Capture the cell that displays the provided text and extract its (X, Y) central coordinate. 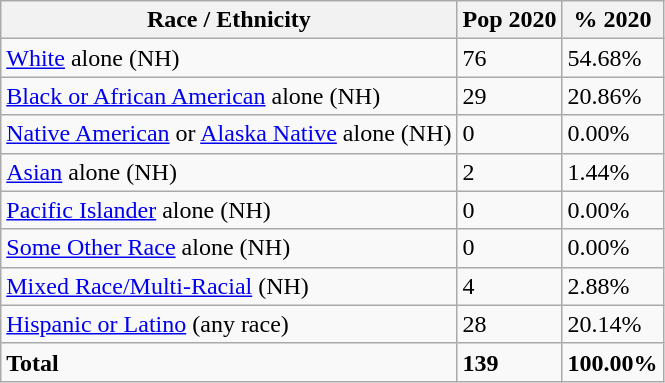
20.86% (612, 96)
Black or African American alone (NH) (229, 96)
54.68% (612, 58)
Asian alone (NH) (229, 172)
2.88% (612, 286)
76 (510, 58)
100.00% (612, 362)
Hispanic or Latino (any race) (229, 324)
Race / Ethnicity (229, 20)
1.44% (612, 172)
Some Other Race alone (NH) (229, 248)
28 (510, 324)
Native American or Alaska Native alone (NH) (229, 134)
20.14% (612, 324)
139 (510, 362)
Total (229, 362)
Mixed Race/Multi-Racial (NH) (229, 286)
Pacific Islander alone (NH) (229, 210)
Pop 2020 (510, 20)
2 (510, 172)
29 (510, 96)
White alone (NH) (229, 58)
% 2020 (612, 20)
4 (510, 286)
